Pinpoint the cell where the given text exists, returning its [x, y] midpoint coordinate. 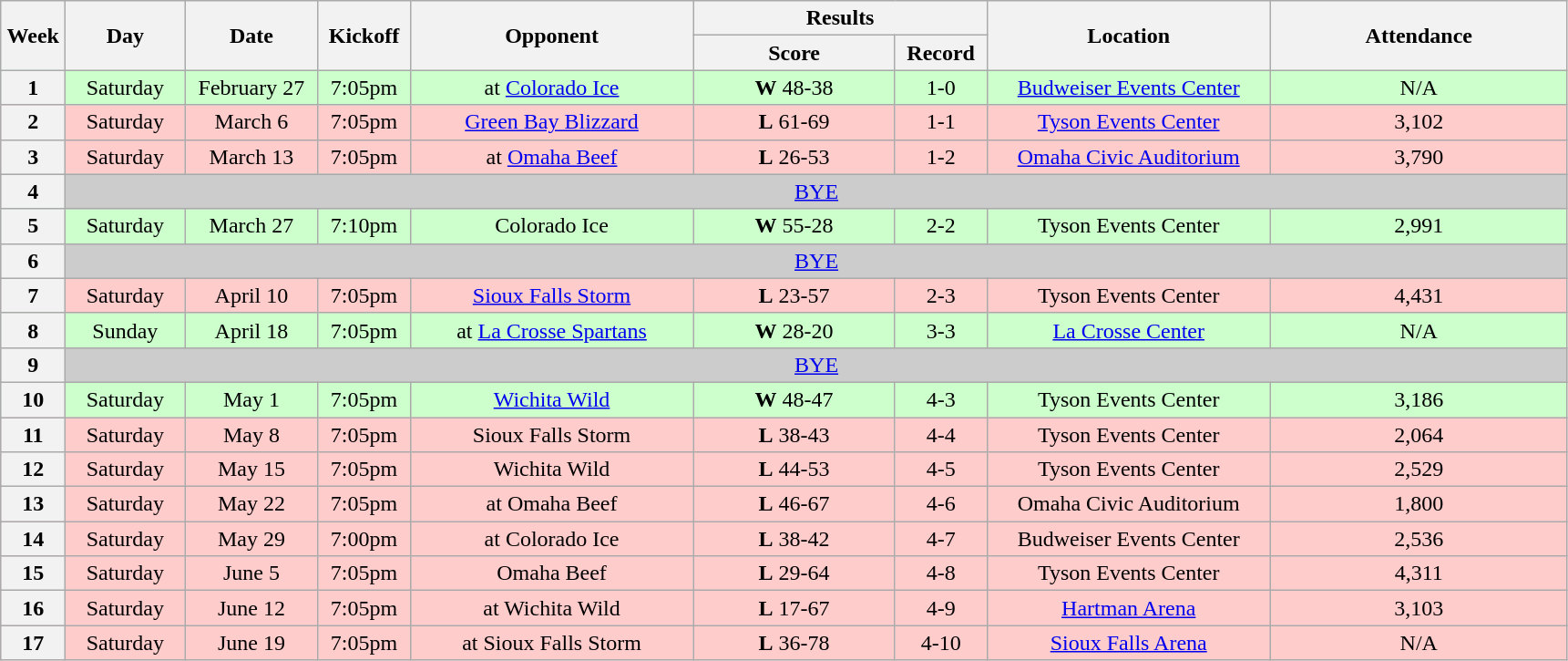
Sioux Falls Arena [1128, 643]
L 46-67 [794, 504]
Week [33, 36]
May 1 [251, 399]
at Wichita Wild [552, 608]
June 12 [251, 608]
4-10 [940, 643]
3 [33, 157]
2,064 [1419, 435]
11 [33, 435]
Results [840, 18]
La Crosse Center [1128, 330]
4,311 [1419, 573]
2,529 [1419, 470]
2-3 [940, 295]
L 29-64 [794, 573]
Record [940, 53]
4-4 [940, 435]
2-2 [940, 226]
May 29 [251, 539]
4-9 [940, 608]
7:00pm [364, 539]
Opponent [552, 36]
at Sioux Falls Storm [552, 643]
1-2 [940, 157]
L 23-57 [794, 295]
L 44-53 [794, 470]
4-5 [940, 470]
2,991 [1419, 226]
June 19 [251, 643]
Sunday [126, 330]
Colorado Ice [552, 226]
March 13 [251, 157]
May 8 [251, 435]
4-6 [940, 504]
Green Bay Blizzard [552, 122]
9 [33, 365]
February 27 [251, 88]
1-0 [940, 88]
7 [33, 295]
Hartman Arena [1128, 608]
W 48-47 [794, 399]
Date [251, 36]
3,102 [1419, 122]
5 [33, 226]
16 [33, 608]
2 [33, 122]
13 [33, 504]
Kickoff [364, 36]
1 [33, 88]
L 38-42 [794, 539]
W 28-20 [794, 330]
L 38-43 [794, 435]
W 48-38 [794, 88]
L 36-78 [794, 643]
3,790 [1419, 157]
6 [33, 261]
15 [33, 573]
4-7 [940, 539]
8 [33, 330]
L 26-53 [794, 157]
4-3 [940, 399]
Location [1128, 36]
17 [33, 643]
1,800 [1419, 504]
May 15 [251, 470]
12 [33, 470]
W 55-28 [794, 226]
March 6 [251, 122]
at La Crosse Spartans [552, 330]
1-1 [940, 122]
Omaha Beef [552, 573]
3-3 [940, 330]
L 17-67 [794, 608]
L 61-69 [794, 122]
4,431 [1419, 295]
3,103 [1419, 608]
March 27 [251, 226]
May 22 [251, 504]
4-8 [940, 573]
4 [33, 191]
14 [33, 539]
June 5 [251, 573]
April 18 [251, 330]
Day [126, 36]
Score [794, 53]
7:10pm [364, 226]
2,536 [1419, 539]
10 [33, 399]
April 10 [251, 295]
3,186 [1419, 399]
Attendance [1419, 36]
